Identify which cell holds the provided text, then report its (X, Y) central coordinate. 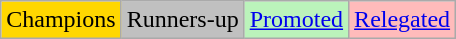
Runners-up (182, 20)
Relegated (402, 20)
Champions (61, 20)
Promoted (296, 20)
